Return the (x, y) coordinate for the center point of the cell that contains the specified text.  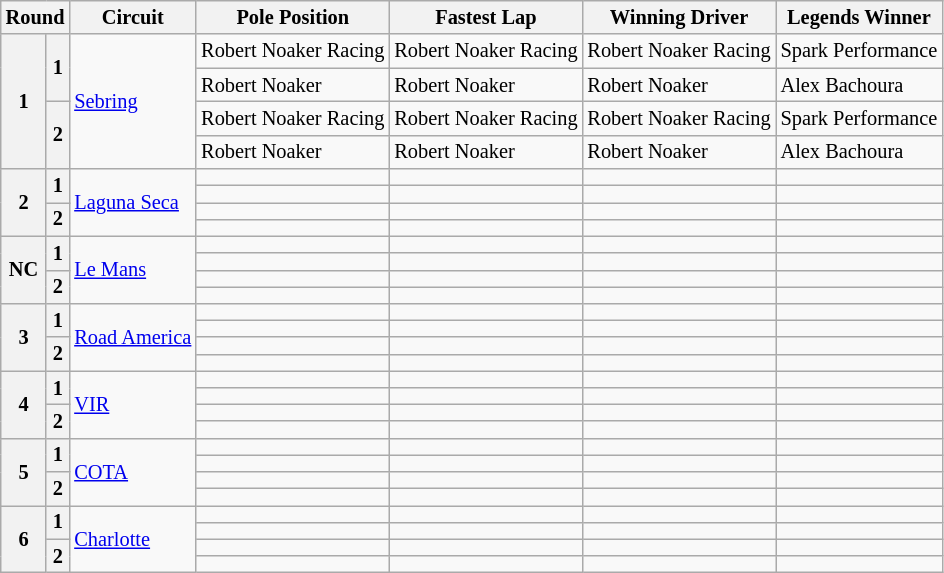
Le Mans (132, 270)
Pole Position (292, 17)
3 (24, 336)
COTA (132, 472)
VIR (132, 404)
Charlotte (132, 538)
5 (24, 472)
Legends Winner (859, 17)
Sebring (132, 102)
4 (24, 404)
6 (24, 538)
Fastest Lap (486, 17)
NC (24, 270)
Round (36, 17)
Circuit (132, 17)
Road America (132, 336)
Winning Driver (678, 17)
Laguna Seca (132, 202)
